Return the [x, y] coordinate for the center point of the cell that contains the specified text.  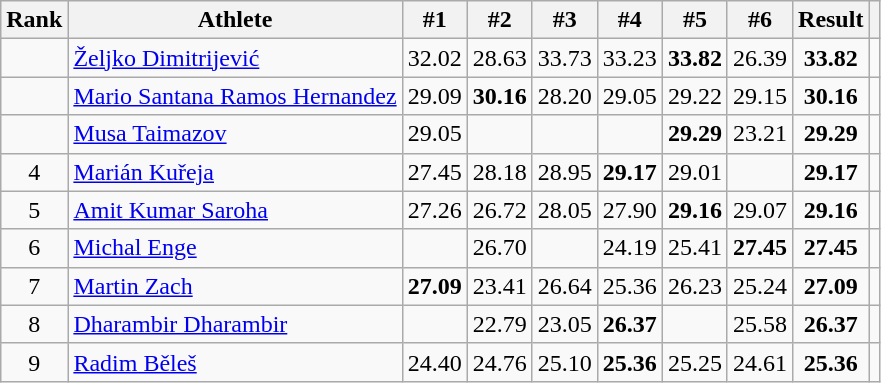
27.90 [630, 210]
24.40 [434, 362]
33.73 [564, 58]
23.41 [500, 286]
#1 [434, 20]
#5 [694, 20]
9 [34, 362]
23.05 [564, 324]
28.05 [564, 210]
Result [831, 20]
Radim Běleš [235, 362]
Amit Kumar Saroha [235, 210]
Dharambir Dharambir [235, 324]
25.58 [760, 324]
#2 [500, 20]
28.20 [564, 96]
22.79 [500, 324]
26.64 [564, 286]
25.24 [760, 286]
Željko Dimitrijević [235, 58]
7 [34, 286]
23.21 [760, 134]
#6 [760, 20]
33.23 [630, 58]
29.07 [760, 210]
Martin Zach [235, 286]
#4 [630, 20]
29.22 [694, 96]
#3 [564, 20]
32.02 [434, 58]
5 [34, 210]
Athlete [235, 20]
4 [34, 172]
6 [34, 248]
29.01 [694, 172]
Rank [34, 20]
28.18 [500, 172]
Marián Kuřeja [235, 172]
29.15 [760, 96]
26.39 [760, 58]
26.72 [500, 210]
Mario Santana Ramos Hernandez [235, 96]
28.95 [564, 172]
27.26 [434, 210]
25.25 [694, 362]
24.76 [500, 362]
25.10 [564, 362]
25.41 [694, 248]
Musa Taimazov [235, 134]
8 [34, 324]
26.23 [694, 286]
24.19 [630, 248]
29.09 [434, 96]
28.63 [500, 58]
24.61 [760, 362]
26.70 [500, 248]
Michal Enge [235, 248]
